From the cell containing the given text, extract its center point as (X, Y) coordinate. 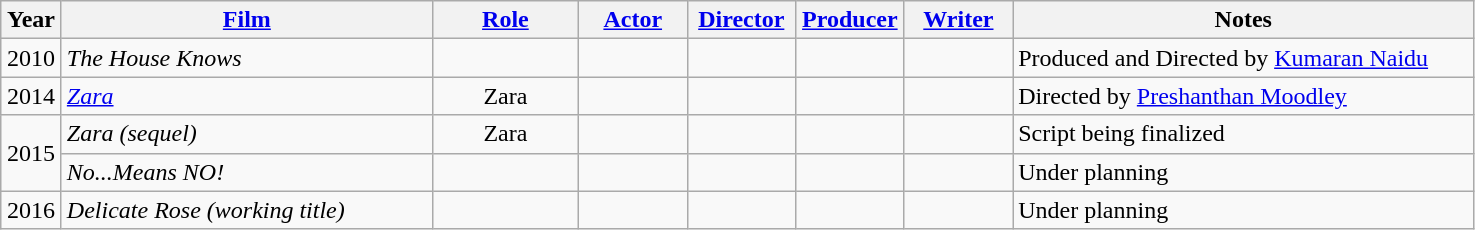
Zara (sequel) (246, 134)
2015 (32, 153)
No...Means NO! (246, 172)
Writer (958, 20)
Produced and Directed by Kumaran Naidu (1244, 58)
Director (742, 20)
Script being finalized (1244, 134)
Film (246, 20)
2010 (32, 58)
Notes (1244, 20)
Producer (850, 20)
The House Knows (246, 58)
Actor (632, 20)
Delicate Rose (working title) (246, 210)
2014 (32, 96)
Directed by Preshanthan Moodley (1244, 96)
Year (32, 20)
Role (505, 20)
2016 (32, 210)
